Extract the (x, y) coordinate from the center of the cell holding the provided text.  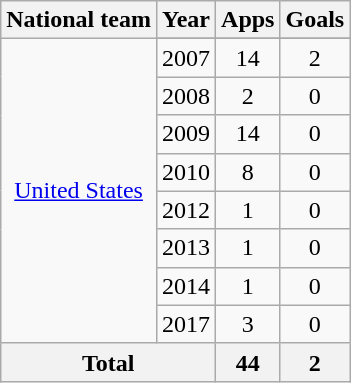
Goals (315, 20)
United States (79, 191)
2014 (186, 286)
Year (186, 20)
44 (248, 362)
8 (248, 172)
2017 (186, 324)
2013 (186, 248)
National team (79, 20)
2009 (186, 134)
Apps (248, 20)
3 (248, 324)
2010 (186, 172)
2007 (186, 58)
Total (108, 362)
2012 (186, 210)
2008 (186, 96)
